For the text-containing cell, return its midpoint in (x, y) coordinate format. 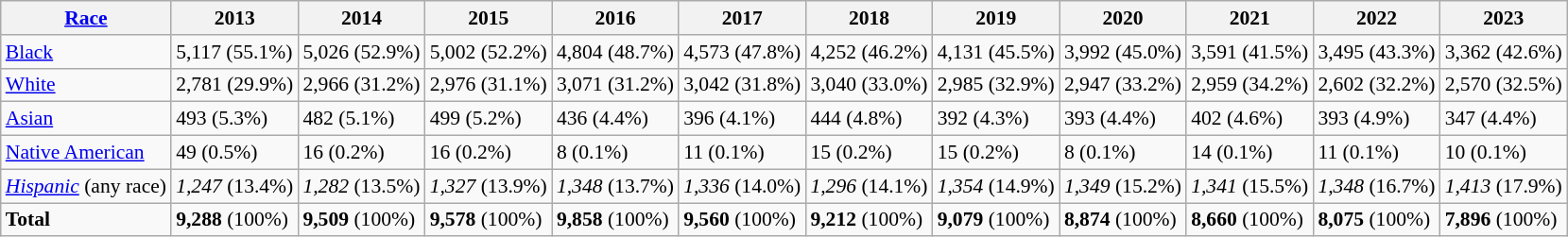
2019 (996, 18)
White (86, 85)
436 (4.4%) (615, 119)
8,660 (100%) (1249, 220)
2,985 (32.9%) (996, 85)
2020 (1123, 18)
3,042 (31.8%) (742, 85)
402 (4.6%) (1249, 119)
2,602 (32.2%) (1376, 85)
1,336 (14.0%) (742, 186)
482 (5.1%) (361, 119)
14 (0.1%) (1249, 153)
Total (86, 220)
9,212 (100%) (869, 220)
9,509 (100%) (361, 220)
5,026 (52.9%) (361, 52)
2,959 (34.2%) (1249, 85)
1,413 (17.9%) (1504, 186)
5,117 (55.1%) (234, 52)
2015 (489, 18)
2,976 (31.1%) (489, 85)
1,247 (13.4%) (234, 186)
2014 (361, 18)
2013 (234, 18)
1,348 (16.7%) (1376, 186)
Hispanic (any race) (86, 186)
1,282 (13.5%) (361, 186)
9,288 (100%) (234, 220)
2023 (1504, 18)
3,591 (41.5%) (1249, 52)
3,071 (31.2%) (615, 85)
1,327 (13.9%) (489, 186)
3,992 (45.0%) (1123, 52)
392 (4.3%) (996, 119)
4,252 (46.2%) (869, 52)
Black (86, 52)
3,362 (42.6%) (1504, 52)
2022 (1376, 18)
2016 (615, 18)
1,341 (15.5%) (1249, 186)
3,040 (33.0%) (869, 85)
10 (0.1%) (1504, 153)
9,079 (100%) (996, 220)
2018 (869, 18)
393 (4.9%) (1376, 119)
3,495 (43.3%) (1376, 52)
1,296 (14.1%) (869, 186)
499 (5.2%) (489, 119)
4,804 (48.7%) (615, 52)
1,348 (13.7%) (615, 186)
9,858 (100%) (615, 220)
1,354 (14.9%) (996, 186)
347 (4.4%) (1504, 119)
493 (5.3%) (234, 119)
5,002 (52.2%) (489, 52)
8,075 (100%) (1376, 220)
2021 (1249, 18)
7,896 (100%) (1504, 220)
49 (0.5%) (234, 153)
2,781 (29.9%) (234, 85)
Asian (86, 119)
2,966 (31.2%) (361, 85)
4,573 (47.8%) (742, 52)
2017 (742, 18)
8,874 (100%) (1123, 220)
2,570 (32.5%) (1504, 85)
Native American (86, 153)
2,947 (33.2%) (1123, 85)
Race (86, 18)
9,578 (100%) (489, 220)
9,560 (100%) (742, 220)
4,131 (45.5%) (996, 52)
393 (4.4%) (1123, 119)
444 (4.8%) (869, 119)
396 (4.1%) (742, 119)
1,349 (15.2%) (1123, 186)
